Return [X, Y] of the center of cell containing provided text 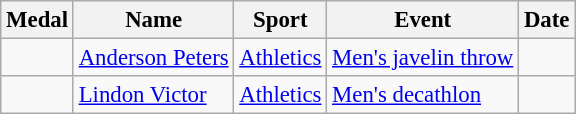
Anderson Peters [154, 58]
Lindon Victor [154, 95]
Men's javelin throw [423, 58]
Date [547, 20]
Event [423, 20]
Medal [38, 20]
Name [154, 20]
Men's decathlon [423, 95]
Sport [280, 20]
